Pinpoint the cell where the given text exists, returning its (x, y) midpoint coordinate. 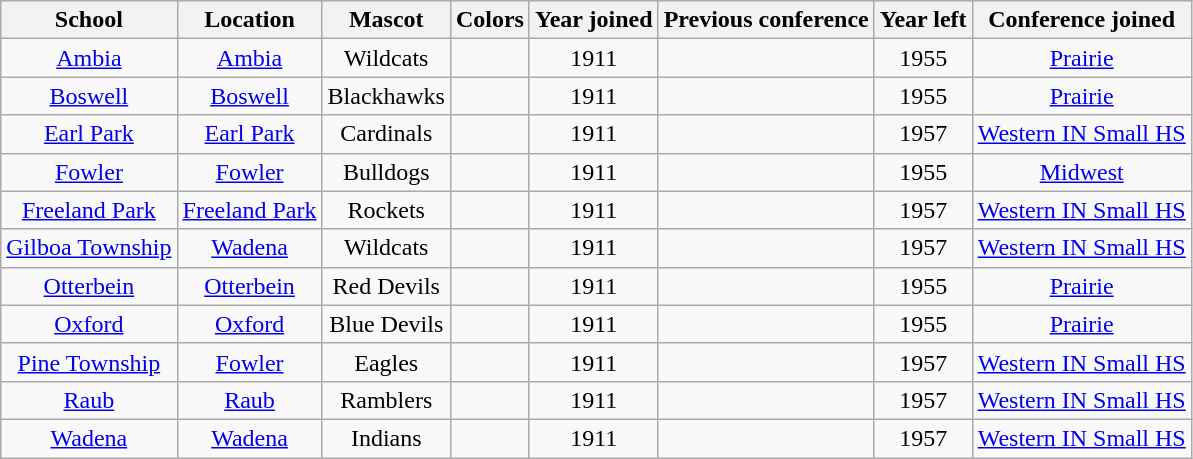
School (89, 20)
Rockets (386, 210)
Bulldogs (386, 172)
Blue Devils (386, 324)
Gilboa Township (89, 248)
Location (250, 20)
Eagles (386, 362)
Conference joined (1082, 20)
Colors (490, 20)
Indians (386, 438)
Year joined (594, 20)
Pine Township (89, 362)
Cardinals (386, 134)
Previous conference (766, 20)
Ramblers (386, 400)
Blackhawks (386, 96)
Midwest (1082, 172)
Year left (923, 20)
Mascot (386, 20)
Red Devils (386, 286)
